Return the [X, Y] coordinate for the center point of the cell that contains the specified text.  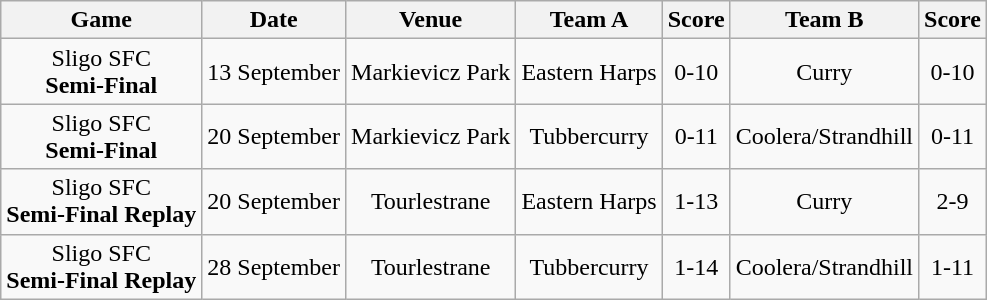
28 September [274, 266]
Venue [431, 20]
1-14 [696, 266]
Game [102, 20]
Date [274, 20]
2-9 [953, 202]
Team A [589, 20]
Team B [824, 20]
1-11 [953, 266]
13 September [274, 72]
1-13 [696, 202]
